Identify which cell holds the provided text, then report its (X, Y) central coordinate. 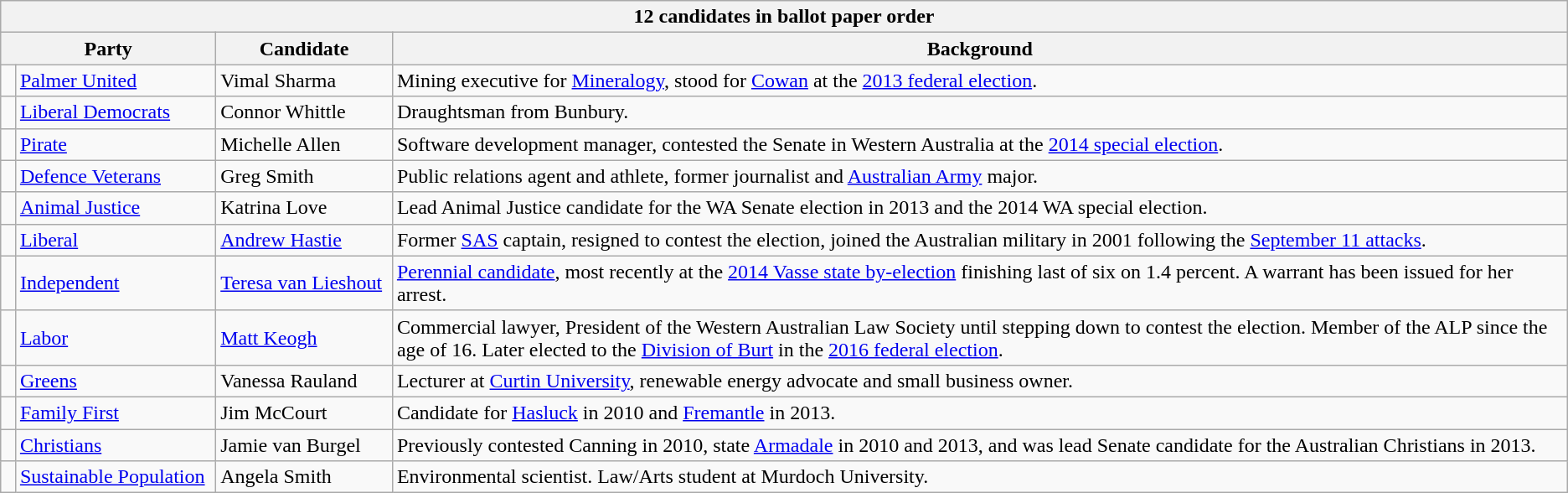
12 candidates in ballot paper order (784, 17)
Former SAS captain, resigned to contest the election, joined the Australian military in 2001 following the September 11 attacks. (980, 240)
Angela Smith (305, 477)
Greg Smith (305, 176)
Vanessa Rauland (305, 381)
Andrew Hastie (305, 240)
Animal Justice (116, 208)
Greens (116, 381)
Candidate (305, 49)
Sustainable Population (116, 477)
Lead Animal Justice candidate for the WA Senate election in 2013 and the 2014 WA special election. (980, 208)
Family First (116, 413)
Jamie van Burgel (305, 445)
Katrina Love (305, 208)
Software development manager, contested the Senate in Western Australia at the 2014 special election. (980, 144)
Michelle Allen (305, 144)
Defence Veterans (116, 176)
Candidate for Hasluck in 2010 and Fremantle in 2013. (980, 413)
Independent (116, 283)
Previously contested Canning in 2010, state Armadale in 2010 and 2013, and was lead Senate candidate for the Australian Christians in 2013. (980, 445)
Labor (116, 337)
Party (109, 49)
Jim McCourt (305, 413)
Pirate (116, 144)
Connor Whittle (305, 112)
Public relations agent and athlete, former journalist and Australian Army major. (980, 176)
Liberal Democrats (116, 112)
Lecturer at Curtin University, renewable energy advocate and small business owner. (980, 381)
Liberal (116, 240)
Draughtsman from Bunbury. (980, 112)
Palmer United (116, 80)
Background (980, 49)
Environmental scientist. Law/Arts student at Murdoch University. (980, 477)
Matt Keogh (305, 337)
Christians (116, 445)
Teresa van Lieshout (305, 283)
Mining executive for Mineralogy, stood for Cowan at the 2013 federal election. (980, 80)
Vimal Sharma (305, 80)
